Identify which cell holds the provided text, then report its (X, Y) central coordinate. 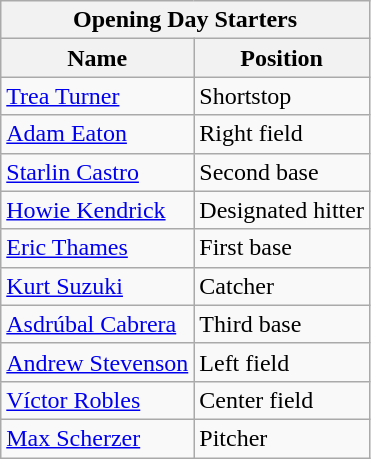
Catcher (282, 286)
Kurt Suzuki (98, 286)
Center field (282, 400)
Howie Kendrick (98, 210)
Víctor Robles (98, 400)
First base (282, 248)
Opening Day Starters (186, 20)
Position (282, 58)
Pitcher (282, 438)
Designated hitter (282, 210)
Second base (282, 172)
Eric Thames (98, 248)
Andrew Stevenson (98, 362)
Right field (282, 134)
Name (98, 58)
Asdrúbal Cabrera (98, 324)
Max Scherzer (98, 438)
Adam Eaton (98, 134)
Third base (282, 324)
Starlin Castro (98, 172)
Shortstop (282, 96)
Left field (282, 362)
Trea Turner (98, 96)
